Locate the cell with the specified text and output its [x, y] center coordinate. 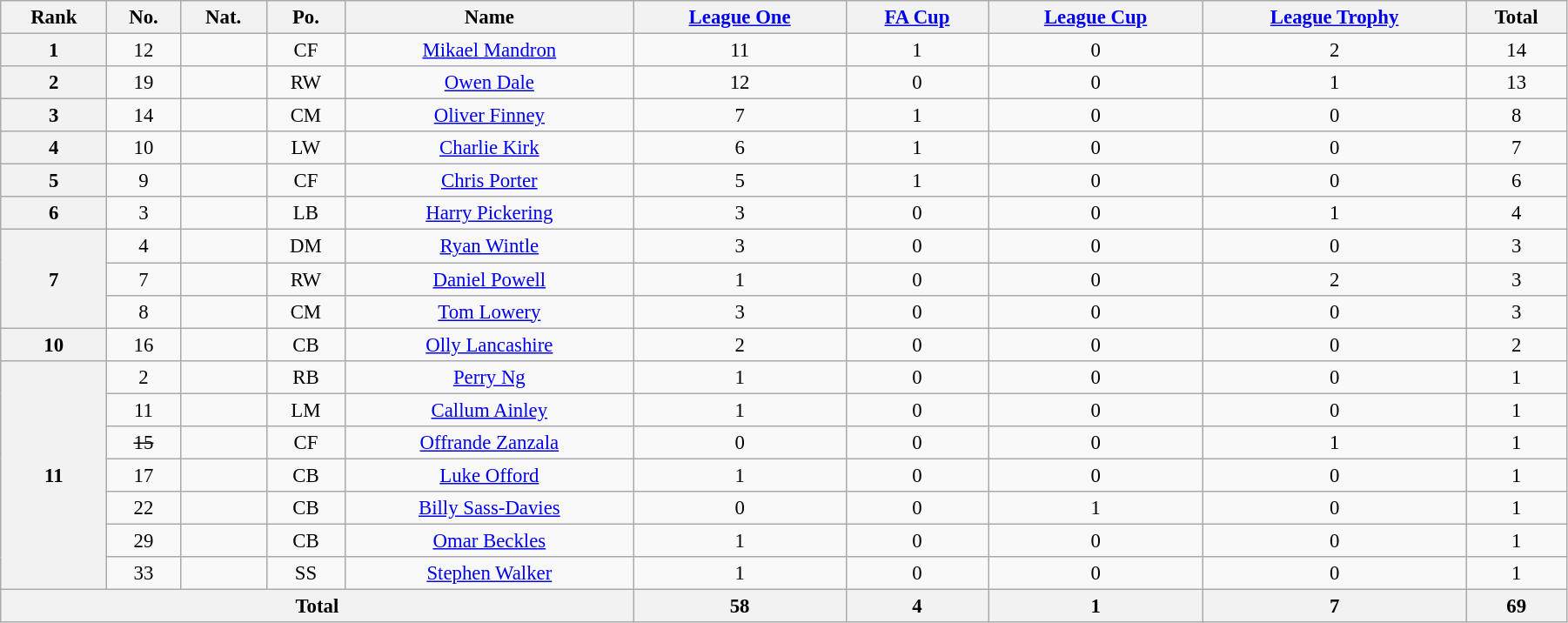
LW [306, 148]
League One [740, 17]
RB [306, 377]
Oliver Finney [489, 116]
Billy Sass-Davies [489, 508]
Harry Pickering [489, 213]
33 [144, 573]
Rank [54, 17]
Owen Dale [489, 83]
Omar Beckles [489, 540]
69 [1517, 606]
Callum Ainley [489, 410]
LM [306, 410]
League Trophy [1334, 17]
29 [144, 540]
Name [489, 17]
Offrande Zanzala [489, 443]
Luke Offord [489, 475]
Mikael Mandron [489, 50]
FA Cup [917, 17]
9 [144, 181]
League Cup [1096, 17]
Po. [306, 17]
Daniel Powell [489, 279]
13 [1517, 83]
16 [144, 345]
Stephen Walker [489, 573]
17 [144, 475]
22 [144, 508]
Olly Lancashire [489, 345]
DM [306, 246]
Tom Lowery [489, 311]
LB [306, 213]
58 [740, 606]
Chris Porter [489, 181]
Nat. [223, 17]
Perry Ng [489, 377]
Ryan Wintle [489, 246]
15 [144, 443]
Charlie Kirk [489, 148]
SS [306, 573]
19 [144, 83]
No. [144, 17]
